Search for the cell housing the specified text and yield its [X, Y] center coordinate. 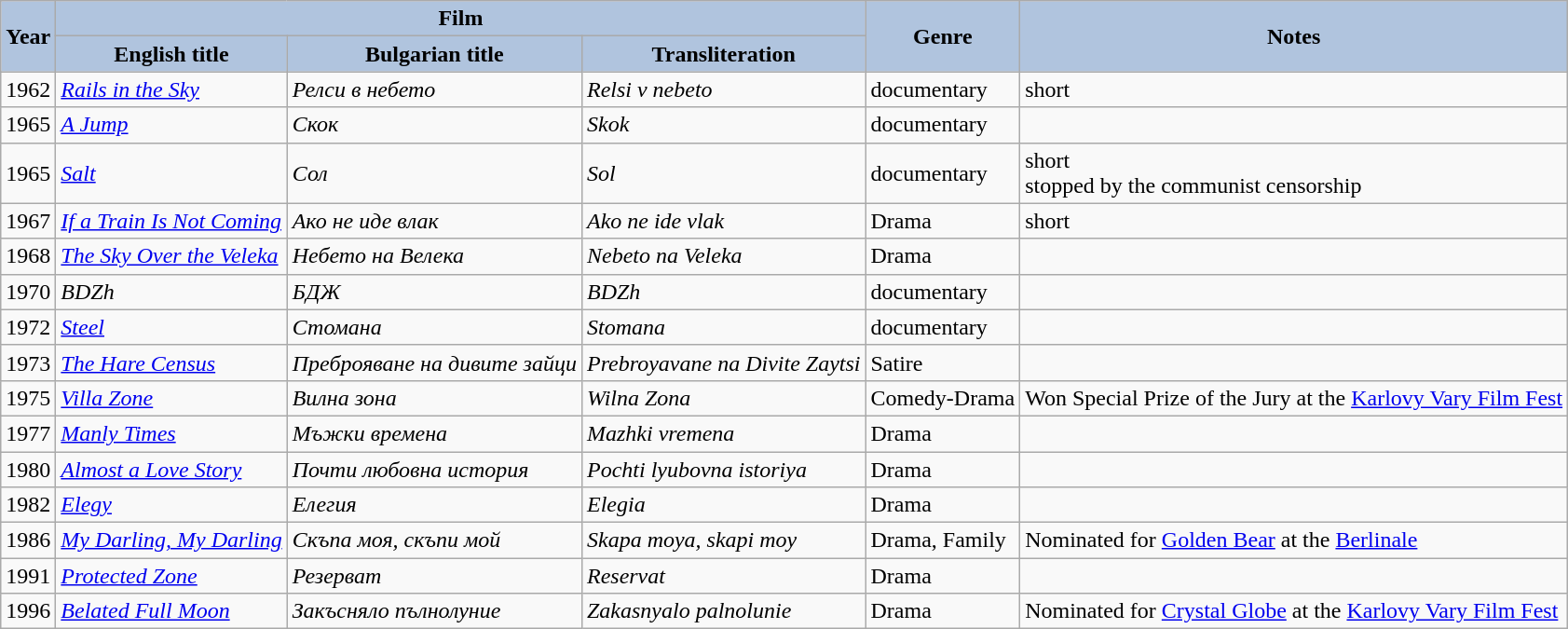
Скок [434, 125]
1970 [28, 292]
1996 [28, 611]
Bulgarian title [434, 54]
Won Special Prize of the Jury at the Karlovy Vary Film Fest [1294, 398]
short stopped by the communist censorship [1294, 173]
The Hare Census [171, 362]
Reservat [723, 576]
1967 [28, 221]
Елегия [434, 505]
Релси в небето [434, 89]
Вилна зона [434, 398]
Nebeto na Veleka [723, 256]
1975 [28, 398]
1973 [28, 362]
Почти любовна история [434, 469]
Skok [723, 125]
1972 [28, 327]
БДЖ [434, 292]
Стомана [434, 327]
Zakasnyalo palnolunie [723, 611]
Belated Full Moon [171, 611]
Небето на Велека [434, 256]
1986 [28, 540]
Wilna Zona [723, 398]
My Darling, My Darling [171, 540]
Skapa moya, skapi moy [723, 540]
Закъсняло пълнолуние [434, 611]
If a Train Is Not Coming [171, 221]
Drama, Family [943, 540]
Year [28, 36]
Сол [434, 173]
Ako ne ide vlak [723, 221]
Satire [943, 362]
Villa Zone [171, 398]
1977 [28, 433]
Transliteration [723, 54]
Protected Zone [171, 576]
Резерват [434, 576]
Elegia [723, 505]
Sol [723, 173]
A Jump [171, 125]
Elegy [171, 505]
1982 [28, 505]
English title [171, 54]
Мъжки времена [434, 433]
Преброяване на дивите зайци [434, 362]
Stomana [723, 327]
Pochti lyubovna istoriya [723, 469]
Rails in the Sky [171, 89]
Relsi v nebeto [723, 89]
1968 [28, 256]
Genre [943, 36]
Manly Times [171, 433]
Mazhki vremena [723, 433]
Film [460, 19]
Nominated for Crystal Globe at the Karlovy Vary Film Fest [1294, 611]
Notes [1294, 36]
1991 [28, 576]
1980 [28, 469]
The Sky Over the Veleka [171, 256]
Nominated for Golden Bear at the Berlinale [1294, 540]
Almost a Love Story [171, 469]
Ако не иде влак [434, 221]
Prebroyavane na Divite Zaytsi [723, 362]
Comedy-Drama [943, 398]
Скъпа моя, скъпи мой [434, 540]
Steel [171, 327]
1962 [28, 89]
Salt [171, 173]
